Return the (x, y) coordinate for the center point of the cell that contains the specified text.  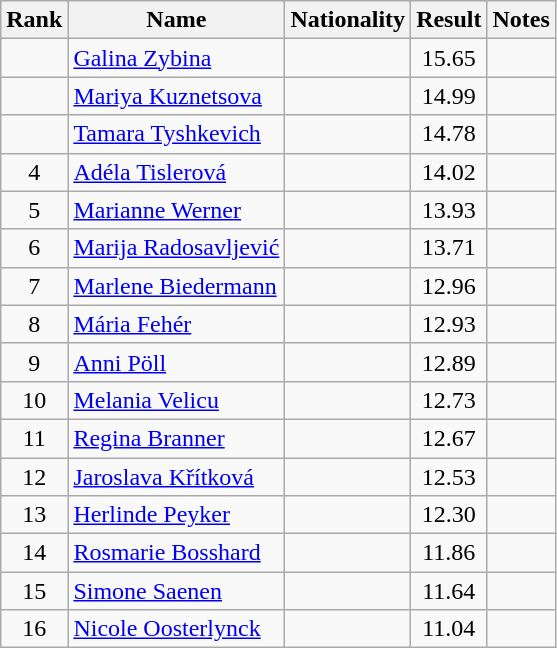
14.02 (449, 172)
12.96 (449, 286)
Anni Pöll (176, 362)
16 (34, 629)
Nationality (348, 20)
11 (34, 438)
Melania Velicu (176, 400)
Galina Zybina (176, 58)
13.71 (449, 248)
Herlinde Peyker (176, 515)
Mária Fehér (176, 324)
15.65 (449, 58)
Adéla Tislerová (176, 172)
7 (34, 286)
14.78 (449, 134)
6 (34, 248)
Marianne Werner (176, 210)
Name (176, 20)
14 (34, 553)
11.86 (449, 553)
Marija Radosavljević (176, 248)
12 (34, 477)
15 (34, 591)
12.89 (449, 362)
Notes (521, 20)
Simone Saenen (176, 591)
Tamara Tyshkevich (176, 134)
13 (34, 515)
Result (449, 20)
12.53 (449, 477)
12.93 (449, 324)
Rank (34, 20)
14.99 (449, 96)
Jaroslava Křítková (176, 477)
11.04 (449, 629)
Regina Branner (176, 438)
12.67 (449, 438)
Rosmarie Bosshard (176, 553)
10 (34, 400)
4 (34, 172)
12.73 (449, 400)
9 (34, 362)
11.64 (449, 591)
Nicole Oosterlynck (176, 629)
Marlene Biedermann (176, 286)
Mariya Kuznetsova (176, 96)
5 (34, 210)
12.30 (449, 515)
8 (34, 324)
13.93 (449, 210)
